Provide the (X, Y) coordinate of the cell's center where the given text is located.  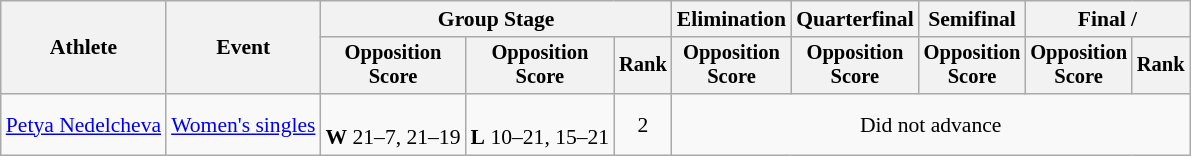
W 21–7, 21–19 (392, 124)
2 (643, 124)
Petya Nedelcheva (84, 124)
L 10–21, 15–21 (540, 124)
Athlete (84, 48)
Did not advance (931, 124)
Women's singles (243, 124)
Semifinal (972, 19)
Final / (1107, 19)
Quarterfinal (855, 19)
Event (243, 48)
Group Stage (496, 19)
Elimination (732, 19)
